Locate the cell with the specified text and output its [X, Y] center coordinate. 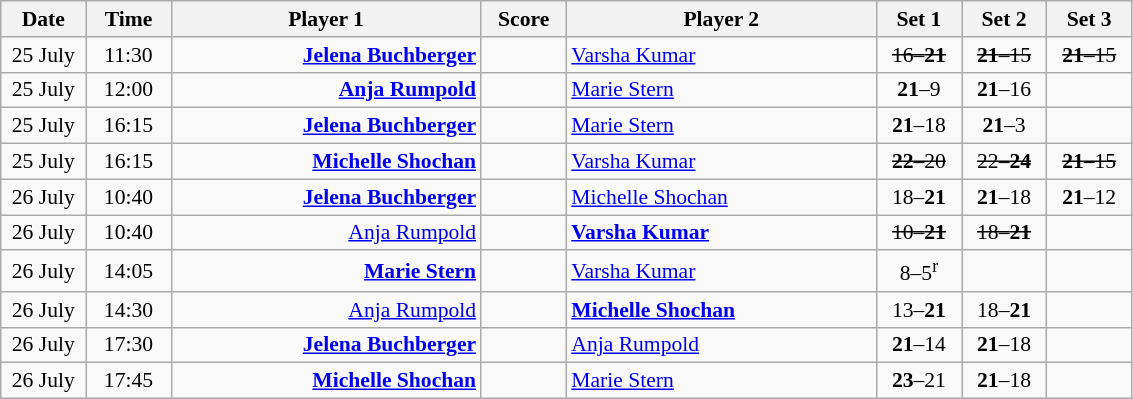
11:30 [128, 55]
21–9 [918, 90]
Player 2 [721, 19]
16–21 [918, 55]
17:30 [128, 345]
8–5r [918, 272]
Date [44, 19]
14:30 [128, 310]
12:00 [128, 90]
21–14 [918, 345]
14:05 [128, 272]
21–3 [1004, 126]
21–12 [1090, 197]
23–21 [918, 381]
17:45 [128, 381]
Set 3 [1090, 19]
10–21 [918, 233]
13–21 [918, 310]
22–20 [918, 162]
21–16 [1004, 90]
Set 2 [1004, 19]
Player 1 [326, 19]
Set 1 [918, 19]
Time [128, 19]
22–24 [1004, 162]
Score [524, 19]
